Return the [X, Y] coordinate for the center point of the cell that contains the specified text.  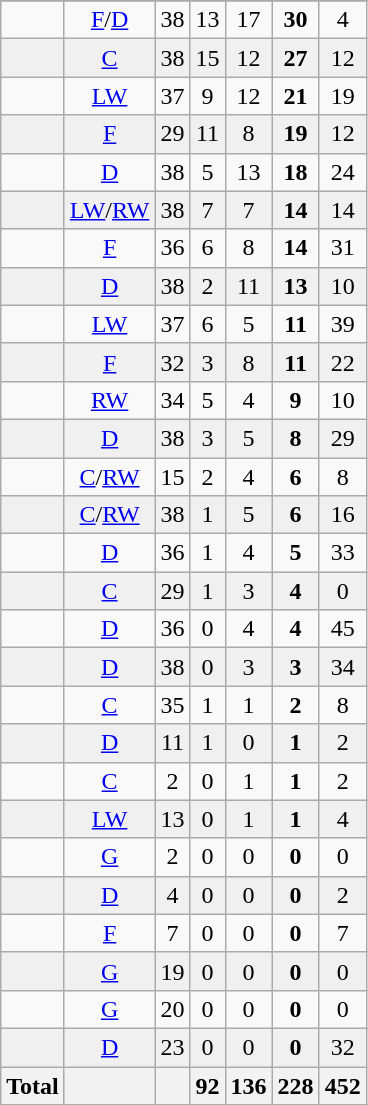
Total [33, 1085]
39 [342, 324]
31 [342, 248]
452 [342, 1085]
27 [296, 58]
18 [296, 172]
16 [342, 515]
35 [172, 705]
136 [248, 1085]
23 [172, 1047]
24 [342, 172]
92 [208, 1085]
F/D [110, 20]
17 [248, 20]
LW/RW [110, 210]
30 [296, 20]
228 [296, 1085]
22 [342, 362]
20 [172, 1009]
RW [110, 400]
33 [342, 553]
21 [296, 96]
45 [342, 629]
